Find where the given text appears and provide that cell's center as (X, Y) coordinate. 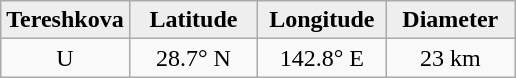
Latitude (193, 20)
Diameter (450, 20)
Tereshkova (65, 20)
U (65, 58)
142.8° E (322, 58)
Longitude (322, 20)
23 km (450, 58)
28.7° N (193, 58)
